Output the (x, y) coordinate of the center of the cell containing the given text.  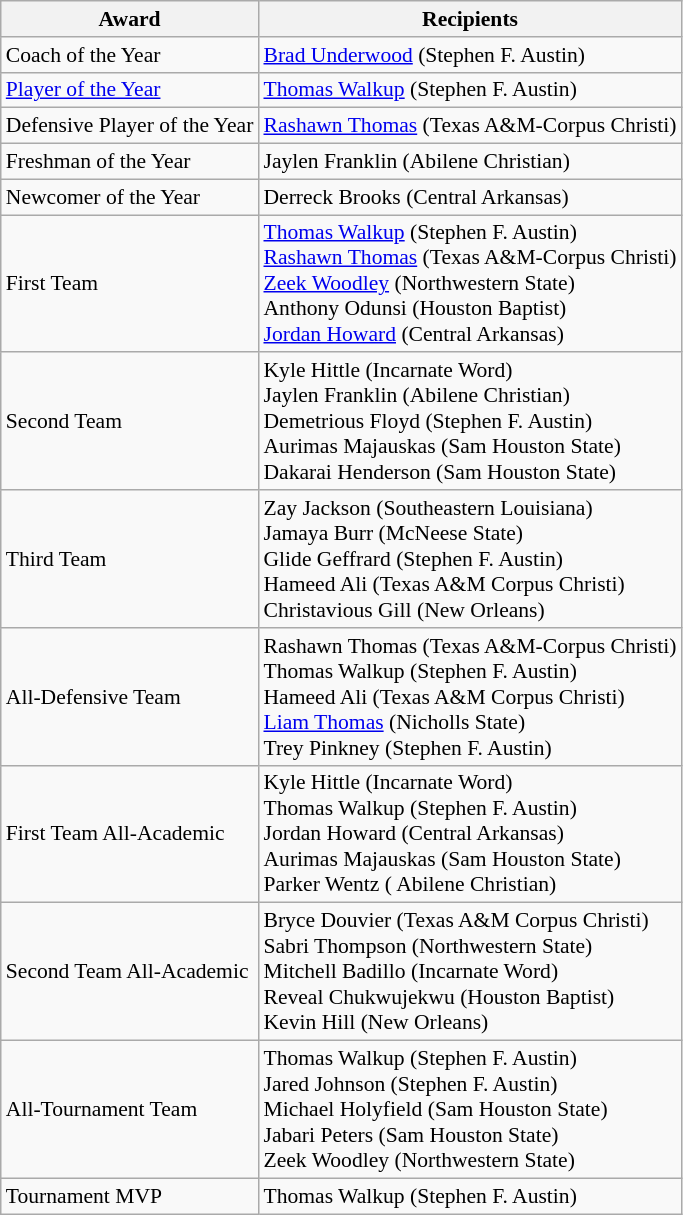
Derreck Brooks (Central Arkansas) (470, 197)
Rashawn Thomas (Texas A&M-Corpus Christi) (470, 126)
Recipients (470, 19)
First Team (130, 284)
Award (130, 19)
Defensive Player of the Year (130, 126)
Second Team All-Academic (130, 972)
First Team All-Academic (130, 834)
Tournament MVP (130, 1196)
Freshman of the Year (130, 162)
Coach of the Year (130, 55)
Second Team (130, 422)
Third Team (130, 559)
Jaylen Franklin (Abilene Christian) (470, 162)
All-Tournament Team (130, 1110)
Newcomer of the Year (130, 197)
Brad Underwood (Stephen F. Austin) (470, 55)
Player of the Year (130, 90)
All-Defensive Team (130, 697)
